Return the (x, y) coordinate for the center point of the cell that contains the specified text.  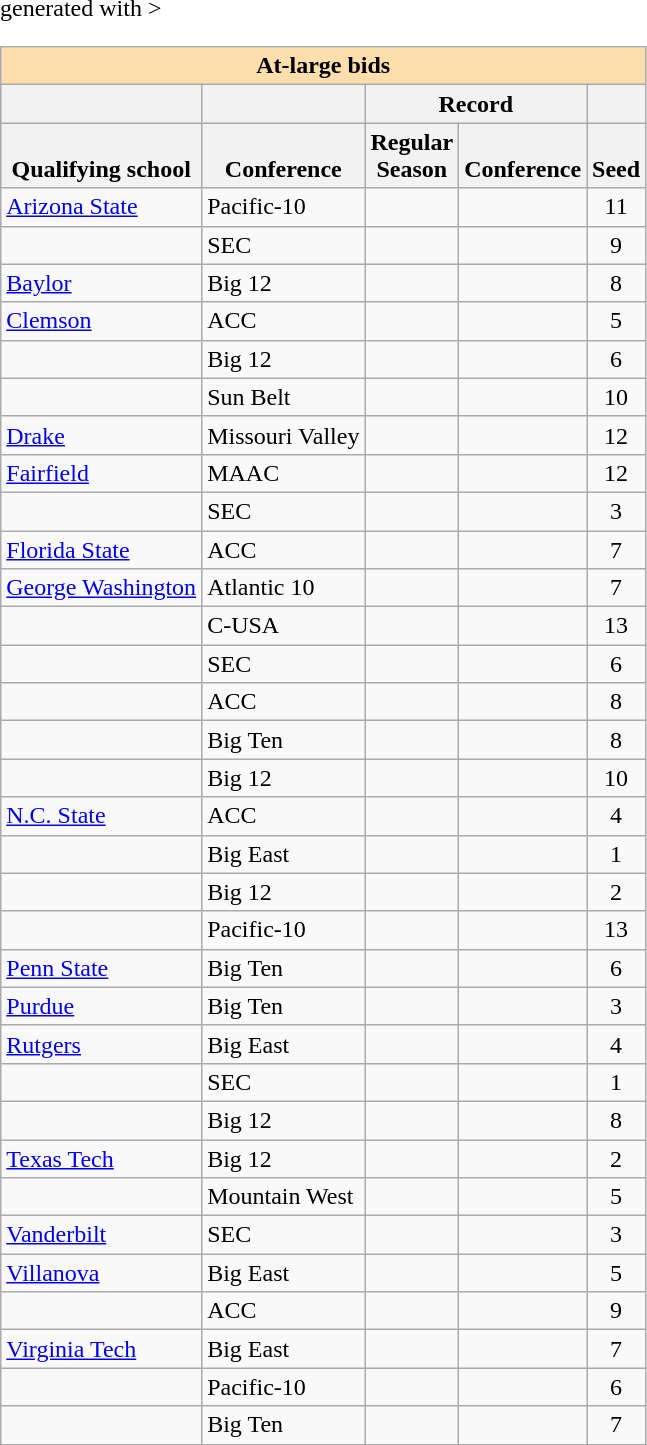
MAAC (284, 473)
Atlantic 10 (284, 588)
Record (476, 104)
Drake (102, 435)
Qualifying school (102, 156)
Mountain West (284, 1197)
Penn State (102, 968)
Purdue (102, 1006)
Seed (616, 156)
11 (616, 207)
Clemson (102, 321)
Florida State (102, 549)
George Washington (102, 588)
Texas Tech (102, 1159)
At-large bids (324, 66)
C-USA (284, 626)
Vanderbilt (102, 1235)
Baylor (102, 283)
N.C. State (102, 816)
Arizona State (102, 207)
Regular Season (412, 156)
Fairfield (102, 473)
Sun Belt (284, 397)
Rutgers (102, 1044)
Missouri Valley (284, 435)
Virginia Tech (102, 1349)
Villanova (102, 1273)
